Provide the [X, Y] coordinate of the cell's center where the given text is located.  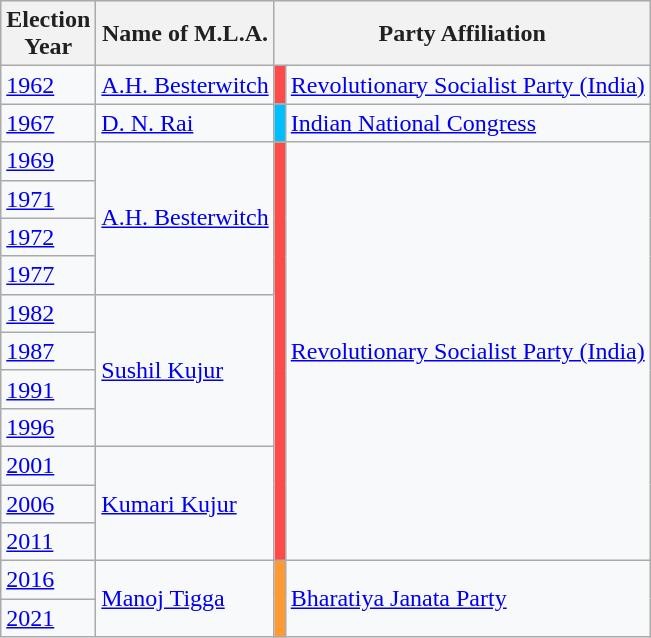
Indian National Congress [468, 123]
1962 [48, 85]
ElectionYear [48, 34]
2006 [48, 503]
D. N. Rai [185, 123]
1969 [48, 161]
1996 [48, 427]
1987 [48, 351]
1967 [48, 123]
Kumari Kujur [185, 503]
1971 [48, 199]
Party Affiliation [462, 34]
1991 [48, 389]
Manoj Tigga [185, 599]
2016 [48, 580]
Sushil Kujur [185, 370]
2011 [48, 542]
1982 [48, 313]
Bharatiya Janata Party [468, 599]
1977 [48, 275]
2001 [48, 465]
1972 [48, 237]
2021 [48, 618]
Name of M.L.A. [185, 34]
